Return the [X, Y] coordinate for the center point of the cell that contains the specified text.  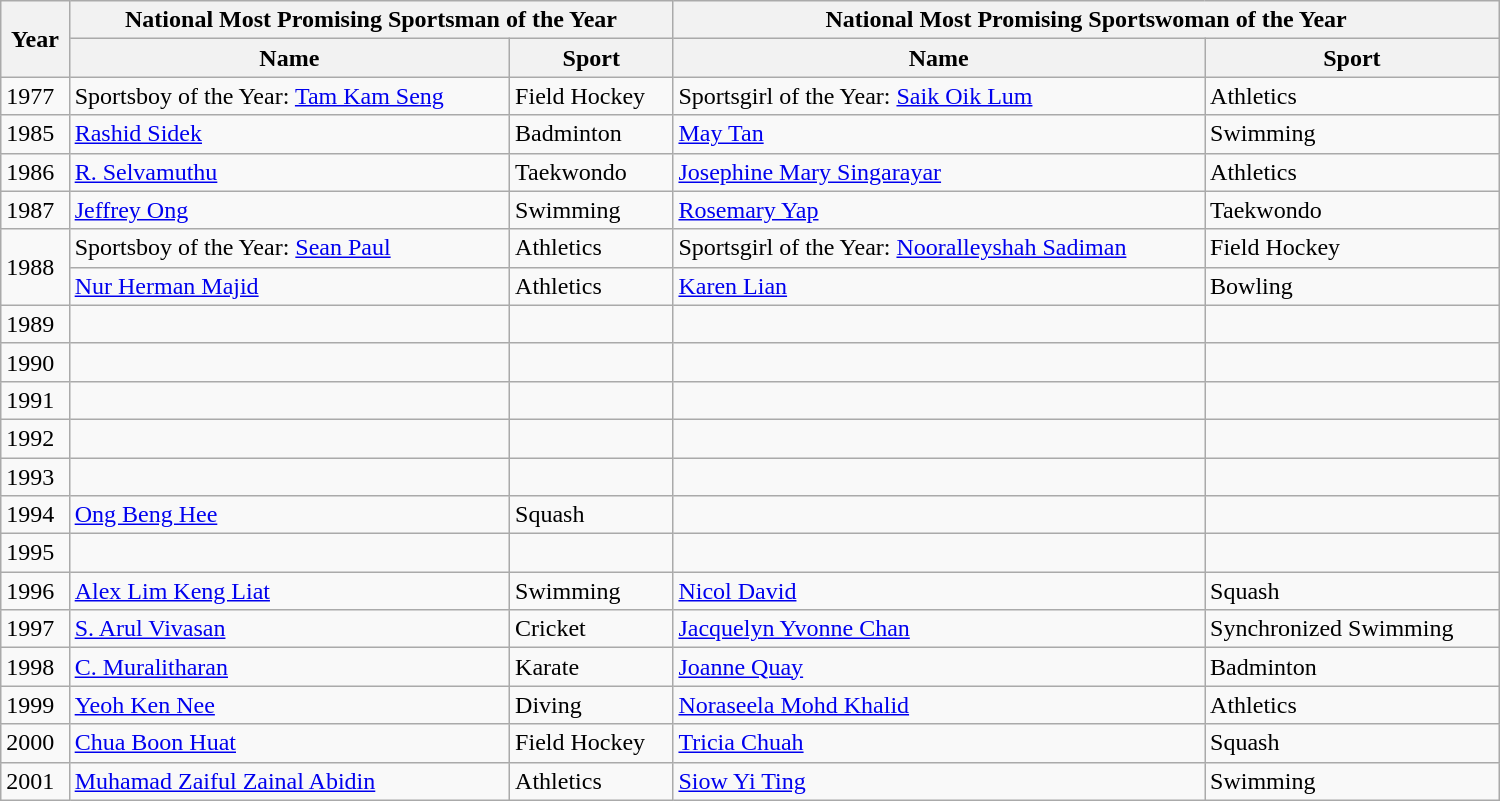
Yeoh Ken Nee [289, 705]
1989 [35, 324]
Nur Herman Majid [289, 286]
Jacquelyn Yvonne Chan [939, 629]
Karen Lian [939, 286]
1992 [35, 438]
2001 [35, 781]
Bowling [1352, 286]
1996 [35, 591]
Rosemary Yap [939, 210]
Muhamad Zaiful Zainal Abidin [289, 781]
Karate [592, 667]
National Most Promising Sportsman of the Year [371, 20]
1999 [35, 705]
R. Selvamuthu [289, 172]
Jeffrey Ong [289, 210]
Nicol David [939, 591]
C. Muralitharan [289, 667]
Siow Yi Ting [939, 781]
Joanne Quay [939, 667]
Synchronized Swimming [1352, 629]
2000 [35, 743]
Rashid Sidek [289, 134]
Tricia Chuah [939, 743]
1997 [35, 629]
Diving [592, 705]
1987 [35, 210]
1993 [35, 477]
1991 [35, 400]
1990 [35, 362]
Cricket [592, 629]
1994 [35, 515]
1998 [35, 667]
Sportsgirl of the Year: Saik Oik Lum [939, 96]
Chua Boon Huat [289, 743]
National Most Promising Sportswoman of the Year [1086, 20]
Sportsgirl of the Year: Nooralleyshah Sadiman [939, 248]
1977 [35, 96]
1988 [35, 267]
Ong Beng Hee [289, 515]
1986 [35, 172]
Alex Lim Keng Liat [289, 591]
S. Arul Vivasan [289, 629]
Sportsboy of the Year: Sean Paul [289, 248]
May Tan [939, 134]
Noraseela Mohd Khalid [939, 705]
1985 [35, 134]
Year [35, 39]
Josephine Mary Singarayar [939, 172]
1995 [35, 553]
Sportsboy of the Year: Tam Kam Seng [289, 96]
